Scan for the cell matching the given text and deliver its [x, y] coordinate at center. 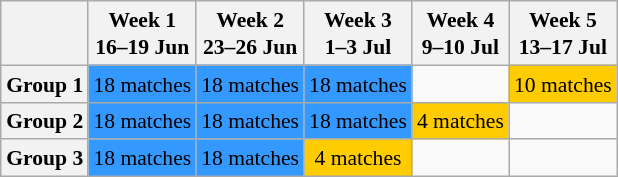
Week 116–19 Jun [142, 33]
Week 223–26 Jun [250, 33]
Week 513–17 Jul [563, 33]
Week 31–3 Jul [358, 33]
Group 3 [44, 158]
Group 1 [44, 84]
10 matches [563, 84]
Week 49–10 Jul [460, 33]
Group 2 [44, 120]
